Capture the cell that displays the provided text and extract its [x, y] central coordinate. 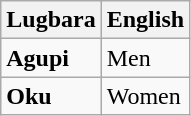
Oku [51, 96]
English [145, 20]
Agupi [51, 58]
Women [145, 96]
Men [145, 58]
Lugbara [51, 20]
